Provide the [X, Y] coordinate of the cell's center where the given text is located.  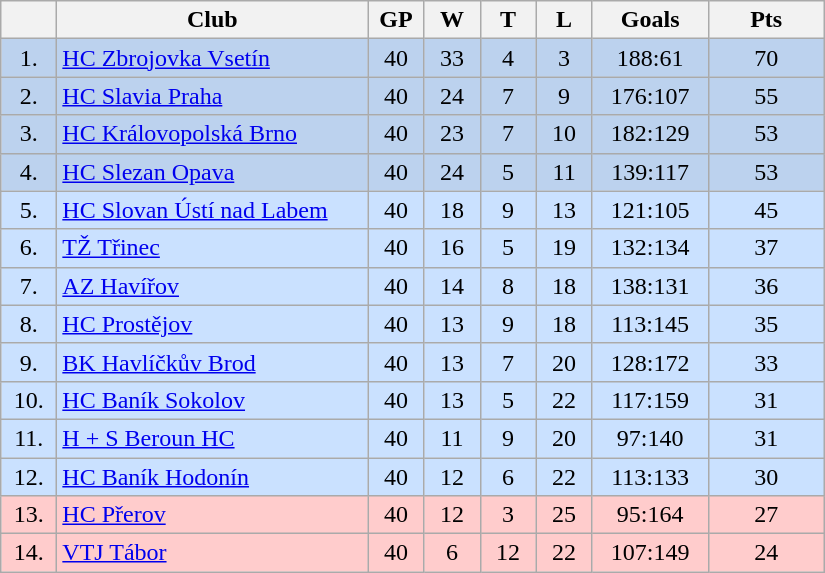
3. [29, 134]
TŽ Třinec [212, 248]
16 [452, 248]
VTJ Tábor [212, 553]
182:129 [650, 134]
HC Slezan Opava [212, 172]
HC Slovan Ústí nad Labem [212, 210]
Club [212, 20]
97:140 [650, 438]
36 [766, 286]
4 [508, 58]
HC Prostějov [212, 324]
113:133 [650, 477]
30 [766, 477]
132:134 [650, 248]
11. [29, 438]
121:105 [650, 210]
4. [29, 172]
176:107 [650, 96]
35 [766, 324]
10 [564, 134]
128:172 [650, 362]
45 [766, 210]
L [564, 20]
27 [766, 515]
139:117 [650, 172]
10. [29, 400]
188:61 [650, 58]
6. [29, 248]
BK Havlíčkův Brod [212, 362]
25 [564, 515]
GP [396, 20]
8. [29, 324]
19 [564, 248]
HC Baník Hodonín [212, 477]
1. [29, 58]
14 [452, 286]
12. [29, 477]
HC Královopolská Brno [212, 134]
T [508, 20]
AZ Havířov [212, 286]
70 [766, 58]
HC Baník Sokolov [212, 400]
14. [29, 553]
Goals [650, 20]
H + S Beroun HC [212, 438]
8 [508, 286]
Pts [766, 20]
138:131 [650, 286]
2. [29, 96]
13. [29, 515]
113:145 [650, 324]
117:159 [650, 400]
37 [766, 248]
W [452, 20]
HC Zbrojovka Vsetín [212, 58]
5. [29, 210]
HC Přerov [212, 515]
55 [766, 96]
HC Slavia Praha [212, 96]
9. [29, 362]
23 [452, 134]
7. [29, 286]
95:164 [650, 515]
107:149 [650, 553]
